Identify which cell holds the provided text, then report its [x, y] central coordinate. 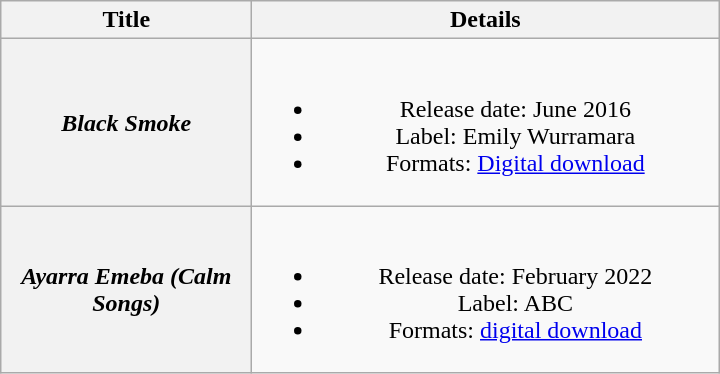
Black Smoke [126, 122]
Release date: February 2022Label: ABCFormats: digital download [486, 290]
Details [486, 20]
Title [126, 20]
Ayarra Emeba (Calm Songs) [126, 290]
Release date: June 2016Label: Emily WurramaraFormats: Digital download [486, 122]
